Return the [X, Y] coordinate for the center point of the cell that contains the specified text.  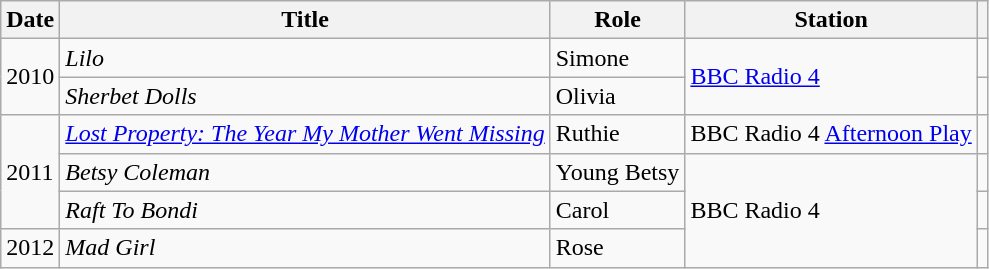
Title [305, 20]
Young Betsy [618, 172]
Station [831, 20]
Carol [618, 210]
Sherbet Dolls [305, 96]
Simone [618, 58]
Olivia [618, 96]
Ruthie [618, 134]
BBC Radio 4 Afternoon Play [831, 134]
2011 [30, 172]
Lilo [305, 58]
Date [30, 20]
Lost Property: The Year My Mother Went Missing [305, 134]
Betsy Coleman [305, 172]
2010 [30, 77]
Role [618, 20]
Mad Girl [305, 248]
Raft To Bondi [305, 210]
2012 [30, 248]
Rose [618, 248]
